Identify which cell holds the provided text, then report its (X, Y) central coordinate. 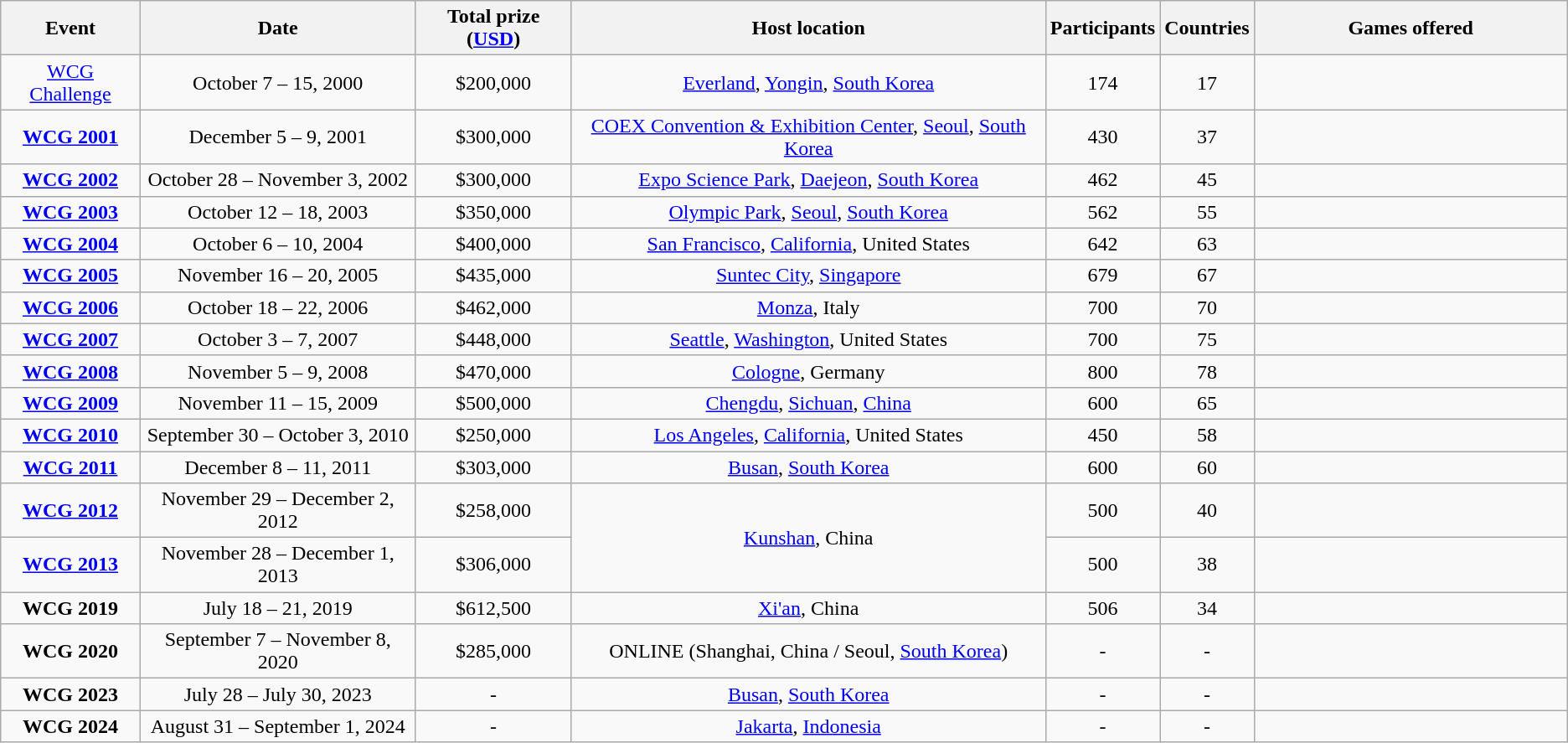
$306,000 (493, 565)
WCG 2002 (70, 180)
Expo Science Park, Daejeon, South Korea (808, 180)
WCG 2011 (70, 467)
Countries (1207, 28)
642 (1102, 244)
$435,000 (493, 276)
WCG 2024 (70, 726)
78 (1207, 371)
October 3 – 7, 2007 (278, 339)
November 29 – December 2, 2012 (278, 511)
October 28 – November 3, 2002 (278, 180)
58 (1207, 435)
Date (278, 28)
$462,000 (493, 307)
October 7 – 15, 2000 (278, 82)
55 (1207, 212)
WCG 2019 (70, 608)
WCG 2012 (70, 511)
$500,000 (493, 403)
174 (1102, 82)
Everland, Yongin, South Korea (808, 82)
WCG 2006 (70, 307)
45 (1207, 180)
67 (1207, 276)
Games offered (1411, 28)
$350,000 (493, 212)
462 (1102, 180)
$470,000 (493, 371)
Suntec City, Singapore (808, 276)
Jakarta, Indonesia (808, 726)
December 8 – 11, 2011 (278, 467)
Cologne, Germany (808, 371)
$612,500 (493, 608)
40 (1207, 511)
October 12 – 18, 2003 (278, 212)
65 (1207, 403)
$200,000 (493, 82)
Los Angeles, California, United States (808, 435)
WCG 2007 (70, 339)
$400,000 (493, 244)
506 (1102, 608)
WCG 2008 (70, 371)
Chengdu, Sichuan, China (808, 403)
WCG 2001 (70, 137)
17 (1207, 82)
800 (1102, 371)
Seattle, Washington, United States (808, 339)
November 5 – 9, 2008 (278, 371)
450 (1102, 435)
WCG 2009 (70, 403)
63 (1207, 244)
562 (1102, 212)
September 7 – November 8, 2020 (278, 652)
WCG 2010 (70, 435)
430 (1102, 137)
November 11 – 15, 2009 (278, 403)
October 18 – 22, 2006 (278, 307)
November 16 – 20, 2005 (278, 276)
75 (1207, 339)
$303,000 (493, 467)
WCG 2020 (70, 652)
Xi'an, China (808, 608)
November 28 – December 1, 2013 (278, 565)
July 28 – July 30, 2023 (278, 694)
WCG 2005 (70, 276)
WCG 2003 (70, 212)
Total prize (USD) (493, 28)
COEX Convention & Exhibition Center, Seoul, South Korea (808, 137)
December 5 – 9, 2001 (278, 137)
WCG Challenge (70, 82)
Participants (1102, 28)
679 (1102, 276)
38 (1207, 565)
ONLINE (Shanghai, China / Seoul, South Korea) (808, 652)
WCG 2004 (70, 244)
60 (1207, 467)
Event (70, 28)
WCG 2013 (70, 565)
September 30 – October 3, 2010 (278, 435)
Kunshan, China (808, 538)
August 31 – September 1, 2024 (278, 726)
Olympic Park, Seoul, South Korea (808, 212)
WCG 2023 (70, 694)
July 18 – 21, 2019 (278, 608)
Host location (808, 28)
San Francisco, California, United States (808, 244)
$285,000 (493, 652)
$250,000 (493, 435)
37 (1207, 137)
$258,000 (493, 511)
70 (1207, 307)
34 (1207, 608)
$448,000 (493, 339)
October 6 – 10, 2004 (278, 244)
Monza, Italy (808, 307)
